Scan for the cell matching the given text and deliver its (X, Y) coordinate at center. 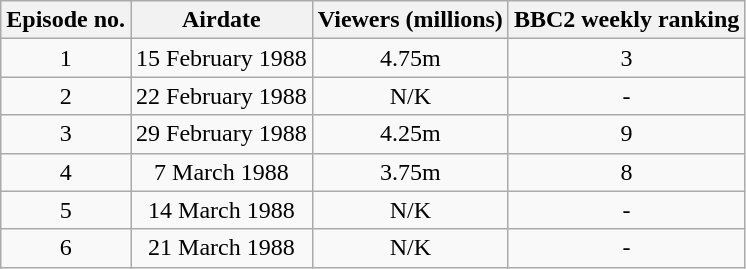
4 (66, 172)
Airdate (222, 20)
14 March 1988 (222, 210)
BBC2 weekly ranking (626, 20)
5 (66, 210)
7 March 1988 (222, 172)
4.25m (410, 134)
29 February 1988 (222, 134)
2 (66, 96)
Viewers (millions) (410, 20)
15 February 1988 (222, 58)
1 (66, 58)
21 March 1988 (222, 248)
8 (626, 172)
4.75m (410, 58)
9 (626, 134)
6 (66, 248)
3.75m (410, 172)
Episode no. (66, 20)
22 February 1988 (222, 96)
